Detect which cell encompasses the target text, then output its (x, y) center coordinate. 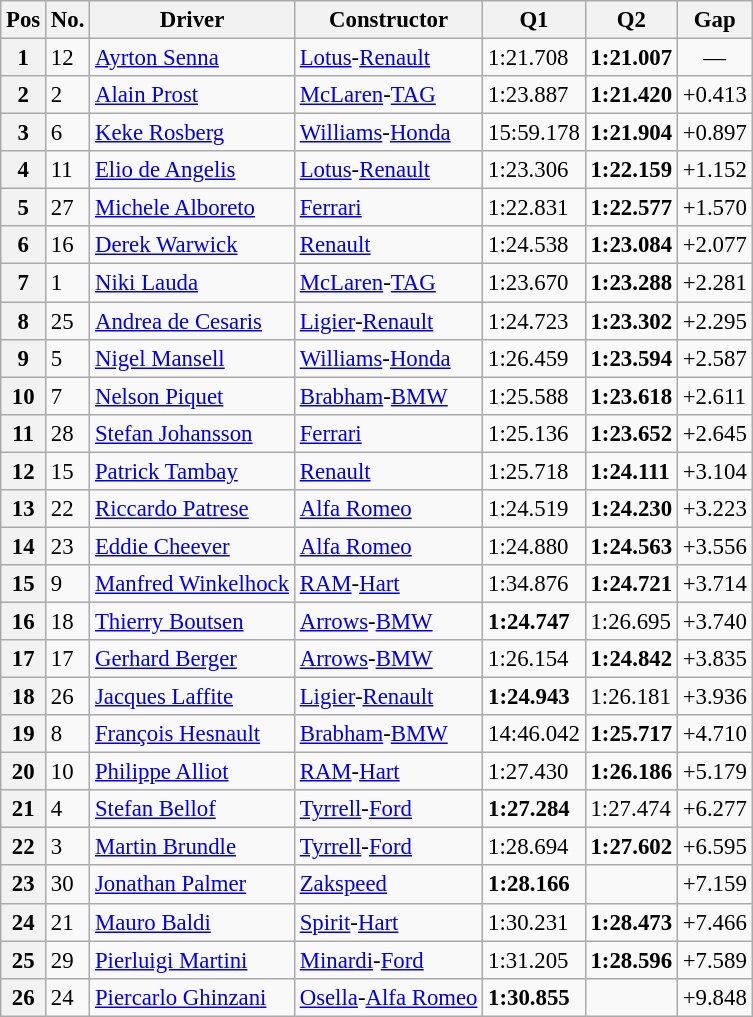
1:24.747 (534, 621)
1:23.652 (631, 433)
+2.645 (714, 433)
— (714, 58)
1:26.186 (631, 772)
Gerhard Berger (192, 659)
1:24.230 (631, 509)
28 (68, 433)
1:23.887 (534, 95)
+7.466 (714, 922)
Zakspeed (388, 885)
+7.159 (714, 885)
20 (24, 772)
+2.611 (714, 396)
Spirit-Hart (388, 922)
+4.710 (714, 734)
+2.295 (714, 321)
Jonathan Palmer (192, 885)
1:31.205 (534, 960)
13 (24, 509)
1:30.855 (534, 997)
1:23.084 (631, 245)
Q2 (631, 20)
Eddie Cheever (192, 546)
1:26.695 (631, 621)
1:21.904 (631, 133)
1:24.880 (534, 546)
Andrea de Cesaris (192, 321)
+3.556 (714, 546)
Jacques Laffite (192, 697)
Mauro Baldi (192, 922)
Ayrton Senna (192, 58)
+0.897 (714, 133)
1:27.602 (631, 847)
1:22.831 (534, 208)
1:21.420 (631, 95)
1:24.538 (534, 245)
Niki Lauda (192, 283)
1:24.842 (631, 659)
1:23.594 (631, 358)
Piercarlo Ghinzani (192, 997)
14 (24, 546)
1:34.876 (534, 584)
1:25.588 (534, 396)
1:24.563 (631, 546)
Martin Brundle (192, 847)
19 (24, 734)
1:24.943 (534, 697)
Driver (192, 20)
1:26.459 (534, 358)
1:28.694 (534, 847)
Pierluigi Martini (192, 960)
+0.413 (714, 95)
1:27.430 (534, 772)
+3.835 (714, 659)
+3.936 (714, 697)
Riccardo Patrese (192, 509)
François Hesnault (192, 734)
No. (68, 20)
Philippe Alliot (192, 772)
Derek Warwick (192, 245)
Alain Prost (192, 95)
+3.223 (714, 509)
1:30.231 (534, 922)
15:59.178 (534, 133)
1:27.474 (631, 809)
+9.848 (714, 997)
+1.570 (714, 208)
+3.714 (714, 584)
Elio de Angelis (192, 170)
1:25.136 (534, 433)
1:23.670 (534, 283)
+2.281 (714, 283)
+3.104 (714, 471)
Nigel Mansell (192, 358)
1:21.708 (534, 58)
1:24.721 (631, 584)
1:28.596 (631, 960)
1:28.166 (534, 885)
1:24.723 (534, 321)
30 (68, 885)
+2.587 (714, 358)
+6.595 (714, 847)
1:28.473 (631, 922)
Gap (714, 20)
1:23.306 (534, 170)
Constructor (388, 20)
+7.589 (714, 960)
1:23.618 (631, 396)
1:22.159 (631, 170)
Keke Rosberg (192, 133)
Michele Alboreto (192, 208)
14:46.042 (534, 734)
+3.740 (714, 621)
Nelson Piquet (192, 396)
+1.152 (714, 170)
Q1 (534, 20)
1:26.154 (534, 659)
29 (68, 960)
+5.179 (714, 772)
1:23.302 (631, 321)
1:22.577 (631, 208)
1:25.717 (631, 734)
Osella-Alfa Romeo (388, 997)
Minardi-Ford (388, 960)
Pos (24, 20)
1:21.007 (631, 58)
1:24.111 (631, 471)
1:27.284 (534, 809)
Manfred Winkelhock (192, 584)
1:25.718 (534, 471)
Patrick Tambay (192, 471)
+6.277 (714, 809)
+2.077 (714, 245)
1:23.288 (631, 283)
27 (68, 208)
1:26.181 (631, 697)
Stefan Bellof (192, 809)
1:24.519 (534, 509)
Stefan Johansson (192, 433)
Thierry Boutsen (192, 621)
